From the cell containing the given text, extract its center point as [X, Y] coordinate. 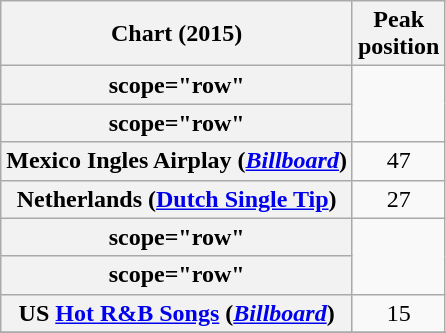
27 [398, 199]
15 [398, 313]
Peakposition [398, 34]
US Hot R&B Songs (Billboard) [177, 313]
Chart (2015) [177, 34]
Netherlands (Dutch Single Tip) [177, 199]
47 [398, 161]
Mexico Ingles Airplay (Billboard) [177, 161]
